Search for the cell housing the specified text and yield its [x, y] center coordinate. 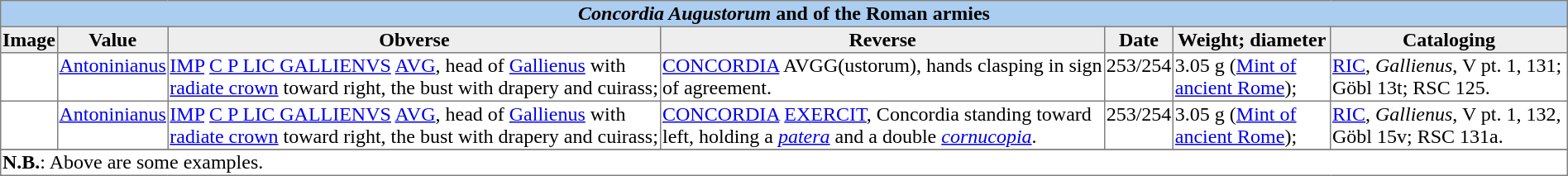
Cataloging [1449, 40]
Concordia Augustorum and of the Roman armies [784, 14]
Obverse [414, 40]
RIC, Gallienus, V pt. 1, 132, Göbl 15v; RSC 131a. [1449, 125]
Date [1138, 40]
Weight; diameter [1252, 40]
Value [112, 40]
N.B.: Above are some examples. [784, 163]
Image [29, 40]
Reverse [883, 40]
RIC, Gallienus, V pt. 1, 131; Göbl 13t; RSC 125. [1449, 77]
CONCORDIA AVGG(ustorum), hands clasping in sign of agreement. [883, 77]
CONCORDIA EXERCIT, Concordia standing toward left, holding a patera and a double cornucopia. [883, 125]
